For the text-containing cell, return its midpoint in (x, y) coordinate format. 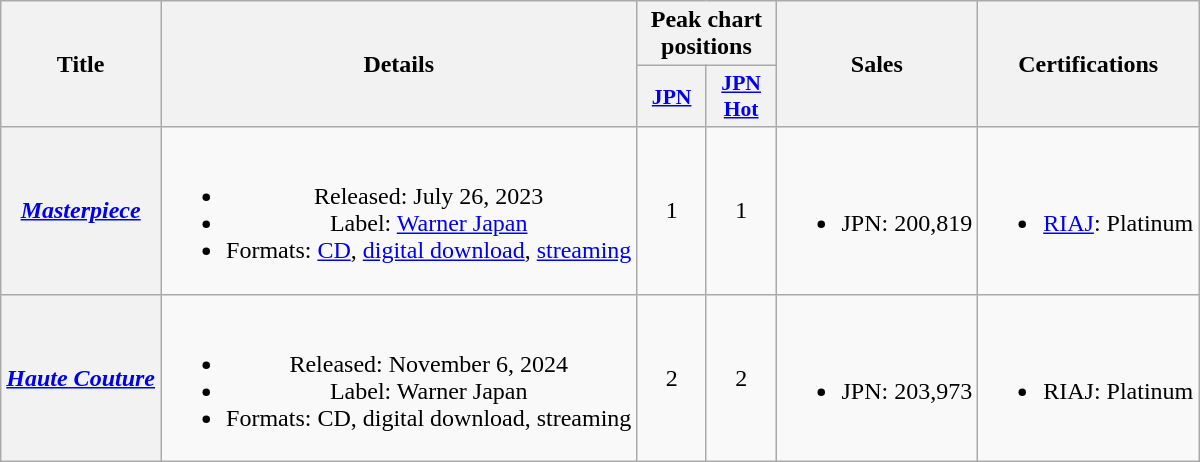
Released: July 26, 2023Label: Warner JapanFormats: CD, digital download, streaming (399, 210)
Masterpiece (81, 210)
JPN: 200,819 (877, 210)
Sales (877, 64)
Certifications (1088, 64)
Released: November 6, 2024Label: Warner JapanFormats: CD, digital download, streaming (399, 378)
Title (81, 64)
JPN (672, 96)
Haute Couture (81, 378)
JPN: 203,973 (877, 378)
Details (399, 64)
Peak chart positions (706, 34)
JPNHot (741, 96)
